Determine the [x, y] coordinate at the center of the cell enclosing the given text.  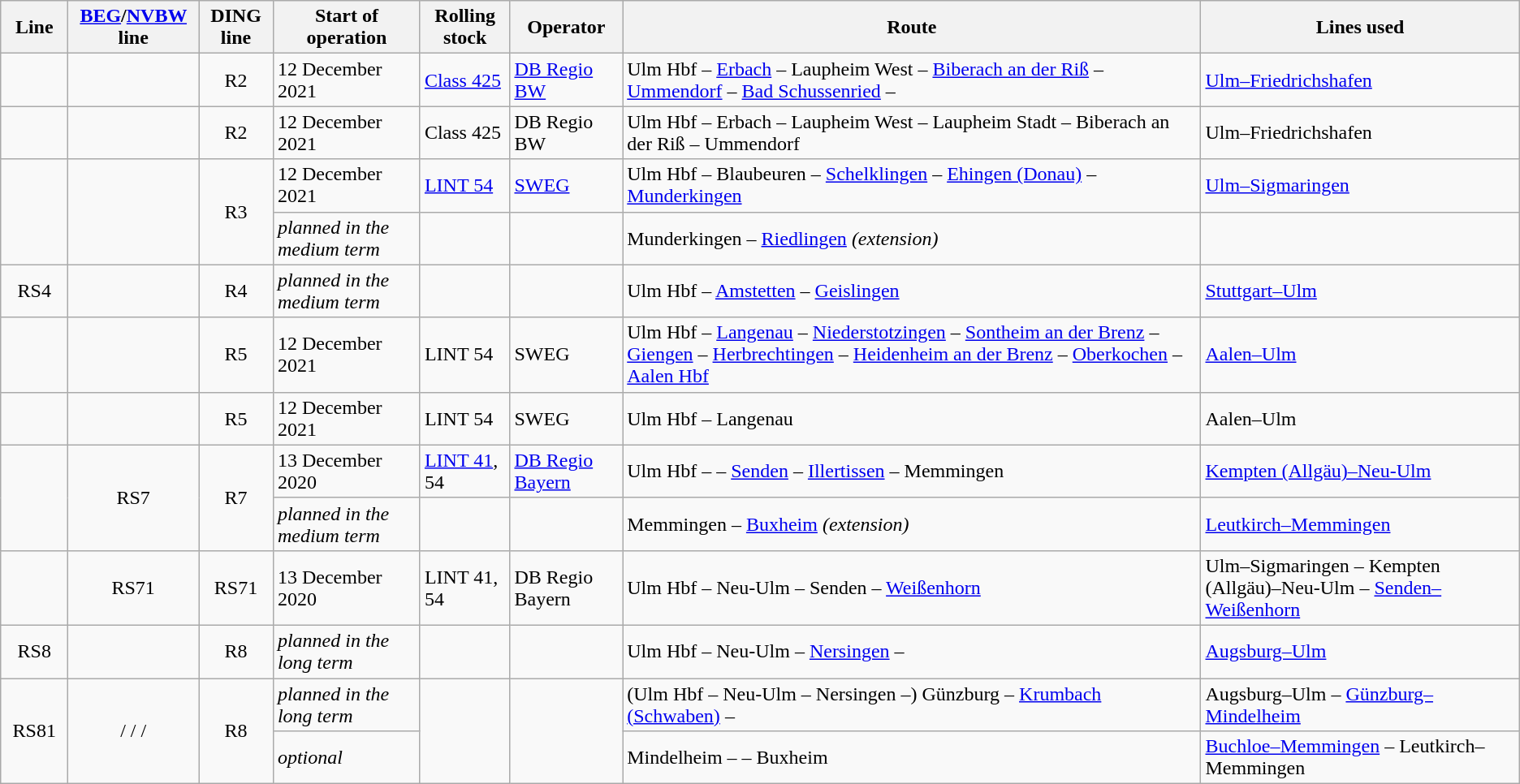
Operator [567, 28]
Memmingen – Buxheim (extension) [912, 524]
Ulm Hbf – – Senden – Illertissen – Memmingen [912, 471]
R3 [236, 212]
Stuttgart–Ulm [1360, 291]
Ulm Hbf – Langenau – Niederstotzingen – Sontheim an der Brenz – Giengen – Herbrechtingen – Heidenheim an der Brenz – Oberkochen – Aalen Hbf [912, 355]
Start of operation [346, 28]
RS81 [34, 731]
Munderkingen – Riedlingen (extension) [912, 239]
Ulm Hbf – Erbach – Laupheim West – Laupheim Stadt – Biberach an der Riß – Ummendorf [912, 133]
R7 [236, 498]
Kempten (Allgäu)–Neu-Ulm [1360, 471]
BEG/NVBW line [133, 28]
Line [34, 28]
Leutkirch–Memmingen [1360, 524]
Rolling stock [464, 28]
/ / / [133, 731]
Lines used [1360, 28]
RS7 [133, 498]
RS4 [34, 291]
DING line [236, 28]
Ulm Hbf – Langenau [912, 419]
optional [346, 758]
Ulm Hbf – Neu-Ulm – Nersingen – [912, 651]
Augsburg–Ulm [1360, 651]
Ulm Hbf – Erbach – Laupheim West – Biberach an der Riß – Ummendorf – Bad Schussenried – [912, 80]
Ulm Hbf – Neu-Ulm – Senden – Weißenhorn [912, 588]
RS8 [34, 651]
Augsburg–Ulm – Günzburg–Mindelheim [1360, 704]
Ulm Hbf – Amstetten – Geislingen [912, 291]
Ulm–Sigmaringen – Kempten (Allgäu)–Neu-Ulm – Senden–Weißenhorn [1360, 588]
Ulm–Sigmaringen [1360, 185]
Ulm Hbf – Blaubeuren – Schelklingen – Ehingen (Donau) – Munderkingen [912, 185]
Buchloe–Memmingen – Leutkirch–Memmingen [1360, 758]
Mindelheim – – Buxheim [912, 758]
(Ulm Hbf – Neu-Ulm – Nersingen –) Günzburg – Krumbach (Schwaben) – [912, 704]
Route [912, 28]
R4 [236, 291]
